Return the [X, Y] coordinate for the center point of the cell that contains the specified text.  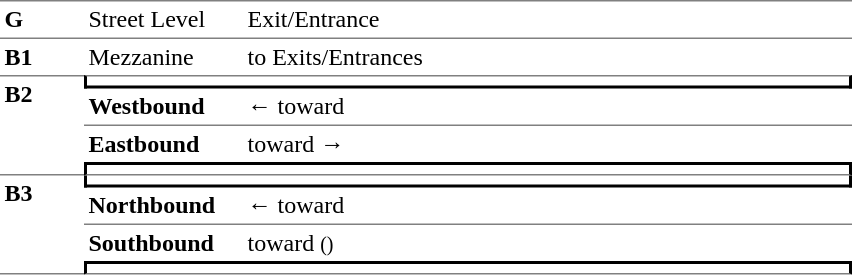
Exit/Entrance [548, 19]
Westbound [164, 107]
Eastbound [164, 144]
B1 [42, 57]
toward () [548, 243]
G [42, 19]
B2 [42, 125]
Southbound [164, 243]
B3 [42, 226]
to Exits/Entrances [548, 57]
Northbound [164, 207]
toward → [548, 144]
Street Level [164, 19]
Mezzanine [164, 57]
